Locate the cell with the specified text and output its (x, y) center coordinate. 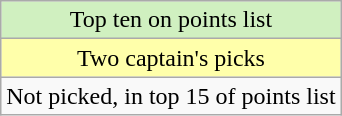
Two captain's picks (171, 58)
Not picked, in top 15 of points list (171, 96)
Top ten on points list (171, 20)
